Search for the cell housing the specified text and yield its [X, Y] center coordinate. 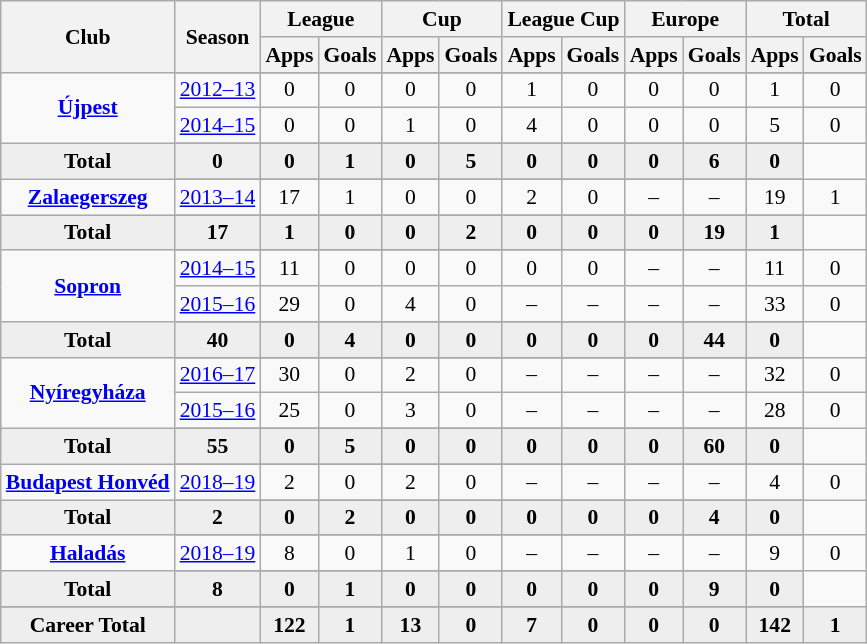
Zalaegerszeg [88, 197]
Season [218, 36]
2013–14 [218, 197]
Újpest [88, 108]
Haladás [88, 554]
33 [775, 304]
3 [410, 411]
25 [289, 411]
Club [88, 36]
60 [714, 447]
32 [775, 375]
2012–13 [218, 90]
Budapest Honvéd [88, 482]
122 [289, 625]
13 [410, 625]
6 [714, 162]
Nyíregyháza [88, 392]
7 [532, 625]
Europe [686, 19]
Sopron [88, 286]
44 [714, 340]
29 [289, 304]
142 [775, 625]
28 [775, 411]
Cup [442, 19]
30 [289, 375]
League [320, 19]
League Cup [563, 19]
40 [218, 340]
55 [218, 447]
2016–17 [218, 375]
Career Total [88, 625]
